Return the [X, Y] coordinate for the center point of the cell that contains the specified text.  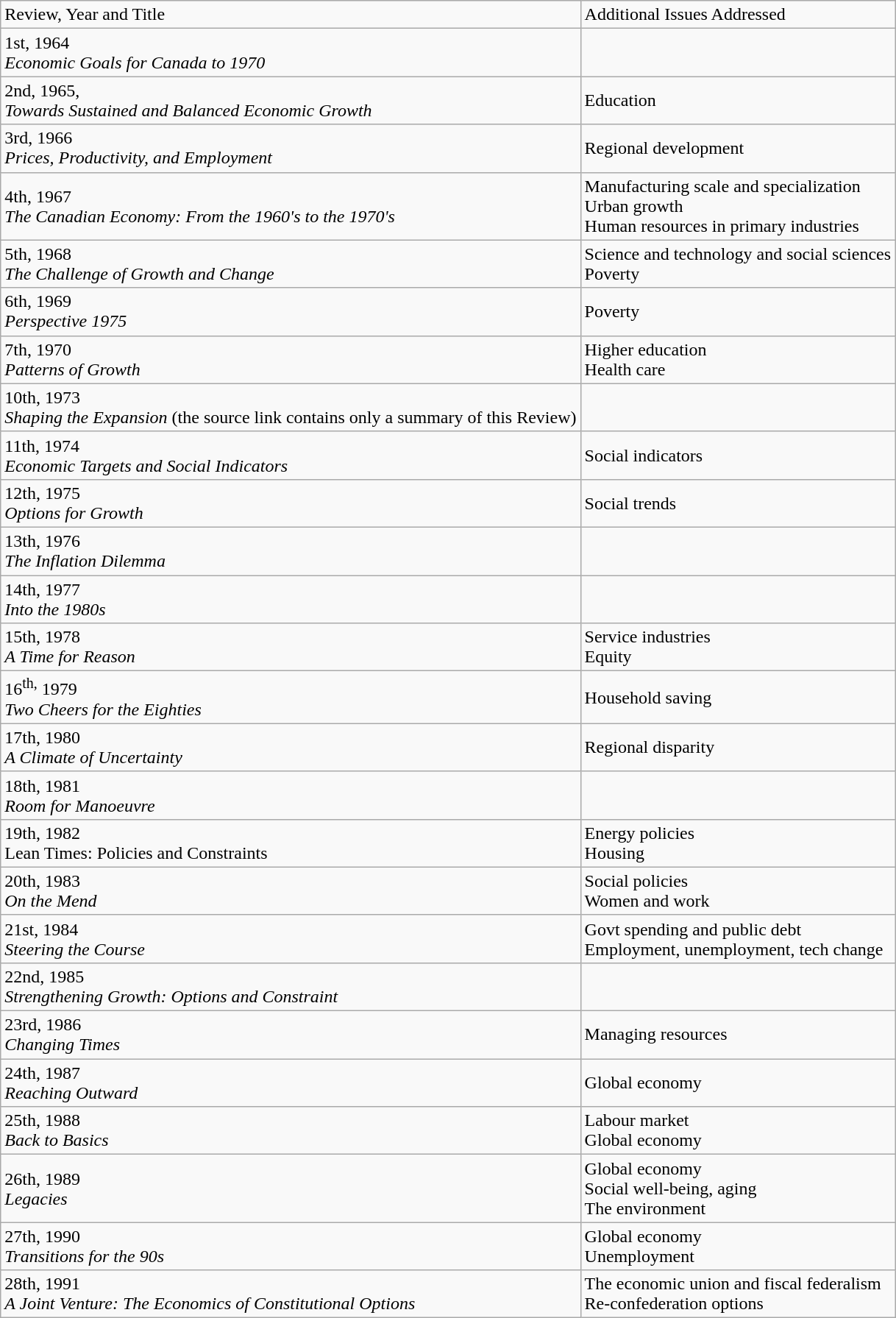
Service industriesEquity [738, 648]
Labour marketGlobal economy [738, 1130]
Review, Year and Title [291, 15]
Social indicators [738, 455]
21st, 1984Steering the Course [291, 939]
14th, 1977Into the 1980s [291, 599]
Global economySocial well-being, agingThe environment [738, 1188]
Social policiesWomen and work [738, 890]
Poverty [738, 312]
22nd, 1985Strengthening Growth: Options and Constraint [291, 986]
The economic union and fiscal federalismRe-confederation options [738, 1294]
6th, 1969Perspective 1975 [291, 312]
28th, 1991A Joint Venture: The Economics of Constitutional Options [291, 1294]
20th, 1983On the Mend [291, 890]
5th, 1968The Challenge of Growth and Change [291, 263]
Manufacturing scale and specializationUrban growthHuman resources in primary industries [738, 206]
11th, 1974Economic Targets and Social Indicators [291, 455]
Additional Issues Addressed [738, 15]
1st, 1964Economic Goals for Canada to 1970 [291, 53]
Managing resources [738, 1035]
Regional development [738, 149]
19th, 1982Lean Times: Policies and Constraints [291, 843]
2nd, 1965,Towards Sustained and Balanced Economic Growth [291, 100]
Energy policiesHousing [738, 843]
4th, 1967The Canadian Economy: From the 1960's to the 1970's [291, 206]
26th, 1989Legacies [291, 1188]
16th, 1979Two Cheers for the Eighties [291, 698]
Household saving [738, 698]
Regional disparity [738, 748]
17th, 1980A Climate of Uncertainty [291, 748]
3rd, 1966Prices, Productivity, and Employment [291, 149]
25th, 1988Back to Basics [291, 1130]
Higher educationHealth care [738, 359]
13th, 1976The Inflation Dilemma [291, 550]
Global economyUnemployment [738, 1247]
7th, 1970Patterns of Growth [291, 359]
24th, 1987Reaching Outward [291, 1083]
Govt spending and public debtEmployment, unemployment, tech change [738, 939]
Global economy [738, 1083]
18th, 1981Room for Manoeuvre [291, 795]
10th, 1973Shaping the Expansion (the source link contains only a summary of this Review) [291, 408]
Social trends [738, 503]
Education [738, 100]
23rd, 1986Changing Times [291, 1035]
Science and technology and social sciencesPoverty [738, 263]
15th, 1978A Time for Reason [291, 648]
27th, 1990Transitions for the 90s [291, 1247]
12th, 1975Options for Growth [291, 503]
